Provide the (X, Y) coordinate of the cell's center where the given text is located.  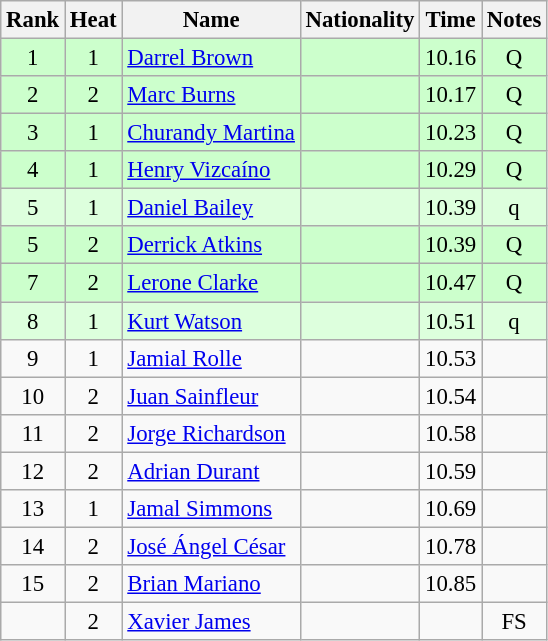
10.53 (451, 358)
Darrel Brown (211, 58)
11 (33, 433)
10.78 (451, 546)
Lerone Clarke (211, 283)
8 (33, 321)
Notes (514, 20)
10.69 (451, 509)
Time (451, 20)
Heat (94, 20)
10.51 (451, 321)
Derrick Atkins (211, 245)
13 (33, 509)
3 (33, 133)
Brian Mariano (211, 584)
Daniel Bailey (211, 208)
12 (33, 471)
10.16 (451, 58)
José Ángel César (211, 546)
Kurt Watson (211, 321)
Name (211, 20)
14 (33, 546)
Marc Burns (211, 95)
Jamal Simmons (211, 509)
10 (33, 396)
FS (514, 621)
Henry Vizcaíno (211, 170)
Adrian Durant (211, 471)
Nationality (360, 20)
10.47 (451, 283)
Churandy Martina (211, 133)
10.85 (451, 584)
10.23 (451, 133)
4 (33, 170)
10.59 (451, 471)
10.29 (451, 170)
Juan Sainfleur (211, 396)
7 (33, 283)
Xavier James (211, 621)
10.17 (451, 95)
Jorge Richardson (211, 433)
10.54 (451, 396)
15 (33, 584)
10.58 (451, 433)
Rank (33, 20)
9 (33, 358)
Jamial Rolle (211, 358)
